Return [X, Y] of the center of cell containing provided text 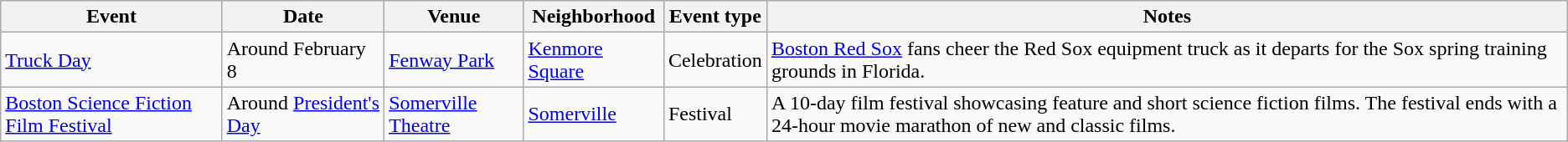
Boston Science Fiction Film Festival [111, 114]
Date [303, 17]
Boston Red Sox fans cheer the Red Sox equipment truck as it departs for the Sox spring training grounds in Florida. [1167, 60]
Somerville Theatre [454, 114]
Kenmore Square [593, 60]
Around President's Day [303, 114]
Celebration [715, 60]
Fenway Park [454, 60]
Festival [715, 114]
Around February 8 [303, 60]
Venue [454, 17]
Truck Day [111, 60]
A 10-day film festival showcasing feature and short science fiction films. The festival ends with a 24-hour movie marathon of new and classic films. [1167, 114]
Notes [1167, 17]
Neighborhood [593, 17]
Event [111, 17]
Event type [715, 17]
Somerville [593, 114]
